Find where the given text appears and provide that cell's center as [X, Y] coordinate. 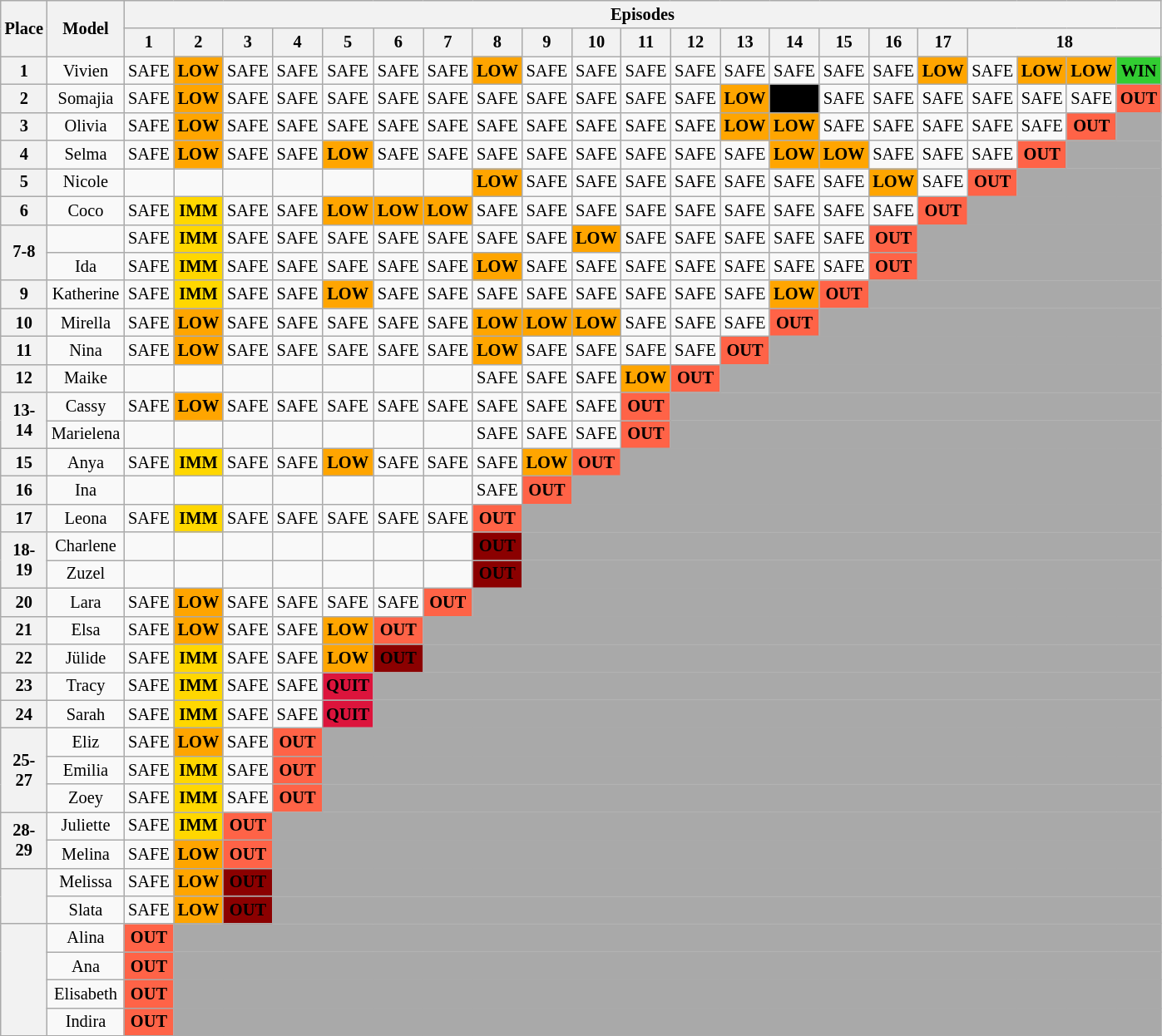
18-19 [24, 560]
Slata [86, 910]
20 [24, 602]
7 [448, 42]
Juliette [86, 826]
Elsa [86, 630]
Marielena [86, 434]
14 [794, 42]
Ina [86, 490]
Melissa [86, 882]
Ana [86, 966]
Alina [86, 938]
21 [24, 630]
Anya [86, 462]
Coco [86, 210]
Indira [86, 1022]
Emilia [86, 770]
Model [86, 28]
Olivia [86, 126]
Elisabeth [86, 994]
Charlene [86, 546]
Place [24, 28]
13-14 [24, 421]
Ida [86, 266]
Jülide [86, 658]
Tracy [86, 686]
Melina [86, 854]
Zoey [86, 798]
Leona [86, 518]
Maike [86, 378]
Eliz [86, 742]
13 [745, 42]
Vivien [86, 71]
22 [24, 658]
18 [1064, 42]
Cassy [86, 407]
Nina [86, 350]
8 [497, 42]
23 [24, 686]
7-8 [24, 253]
Nicole [86, 182]
Selma [86, 155]
Lara [86, 602]
24 [24, 714]
Katherine [86, 294]
Somajia [86, 98]
Sarah [86, 714]
Mirella [86, 323]
Zuzel [86, 574]
25-27 [24, 770]
Episodes [642, 14]
28-29 [24, 840]
WIN [1139, 71]
